For the text-containing cell, return its midpoint in (x, y) coordinate format. 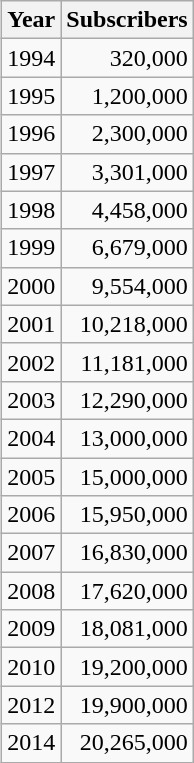
2,300,000 (127, 134)
2007 (32, 553)
2004 (32, 438)
2012 (32, 705)
2002 (32, 362)
6,679,000 (127, 248)
1997 (32, 172)
2014 (32, 743)
13,000,000 (127, 438)
2006 (32, 515)
17,620,000 (127, 591)
10,218,000 (127, 324)
1995 (32, 96)
2003 (32, 400)
2010 (32, 667)
Subscribers (127, 20)
1996 (32, 134)
15,950,000 (127, 515)
2008 (32, 591)
1999 (32, 248)
18,081,000 (127, 629)
2009 (32, 629)
1994 (32, 58)
9,554,000 (127, 286)
19,900,000 (127, 705)
3,301,000 (127, 172)
2005 (32, 477)
11,181,000 (127, 362)
20,265,000 (127, 743)
16,830,000 (127, 553)
320,000 (127, 58)
1,200,000 (127, 96)
Year (32, 20)
19,200,000 (127, 667)
2001 (32, 324)
1998 (32, 210)
12,290,000 (127, 400)
15,000,000 (127, 477)
2000 (32, 286)
4,458,000 (127, 210)
